Search for the cell housing the specified text and yield its (X, Y) center coordinate. 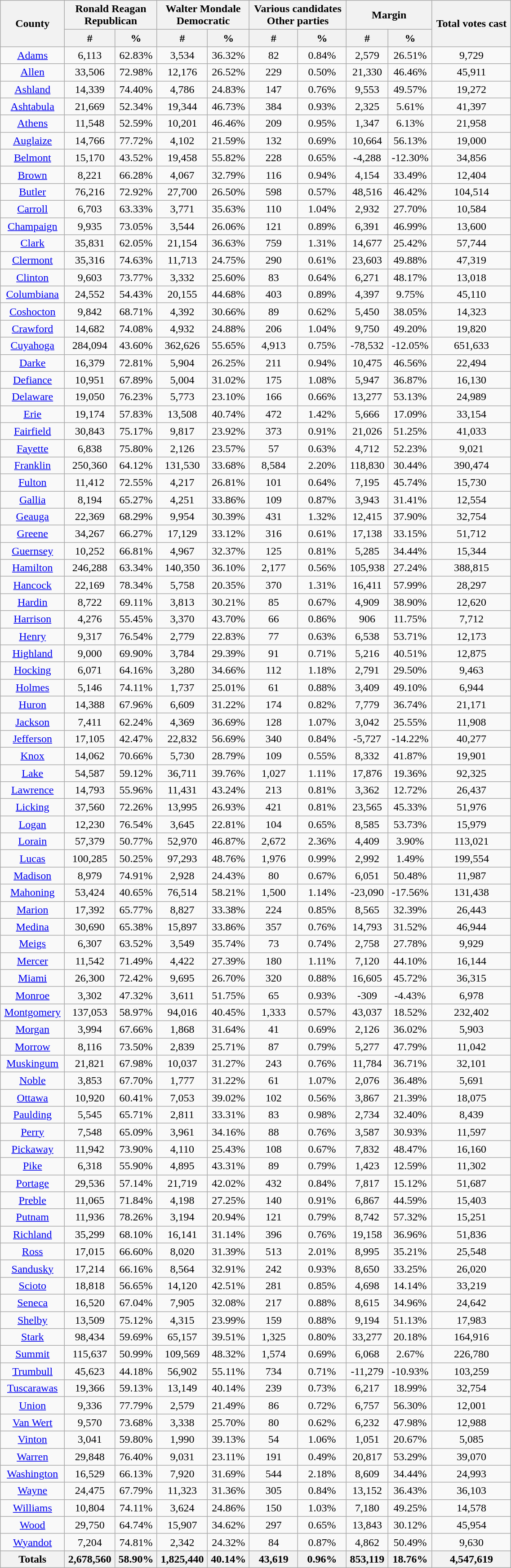
9,695 (182, 978)
125 (274, 551)
Mahoning (32, 893)
53.73% (410, 824)
432 (274, 1183)
8,827 (182, 910)
29,848 (90, 1457)
1.08% (322, 380)
24,642 (471, 1303)
Guernsey (32, 551)
Greene (32, 534)
41,033 (471, 431)
74.08% (136, 329)
1,777 (182, 1081)
5,666 (367, 414)
Ross (32, 1251)
3,042 (367, 722)
45.33% (410, 807)
21,026 (367, 431)
51,976 (471, 807)
35,831 (90, 243)
105,938 (367, 568)
26,437 (471, 790)
0.80% (322, 1337)
3,771 (182, 209)
3,194 (182, 1217)
137,053 (90, 1012)
47.98% (410, 1423)
33.68% (228, 465)
8,194 (90, 500)
25.01% (228, 687)
17,129 (182, 534)
4,862 (367, 1542)
Vinton (32, 1440)
6,113 (90, 55)
66.28% (136, 175)
23.10% (228, 397)
54.43% (136, 295)
21.39% (410, 1098)
Walter MondaleDemocratic (203, 15)
6,217 (367, 1388)
29.39% (228, 653)
82 (274, 55)
3,994 (90, 1029)
Logan (32, 824)
87 (274, 1047)
191 (274, 1457)
4,110 (182, 1149)
116 (274, 175)
14.14% (410, 1286)
31.52% (410, 927)
15,897 (182, 927)
Lake (32, 773)
14,766 (90, 141)
20.67% (410, 1440)
2.36% (322, 841)
Clark (32, 243)
16,141 (182, 1234)
26,300 (90, 978)
53,424 (90, 893)
4,422 (182, 961)
Morrow (32, 1047)
71.84% (136, 1200)
58.90% (136, 1559)
7,817 (367, 1183)
Darke (32, 363)
112 (274, 670)
3,587 (367, 1132)
Paulding (32, 1115)
64.74% (136, 1525)
24,475 (90, 1491)
2,811 (182, 1115)
19,458 (182, 158)
131,438 (471, 893)
10,475 (367, 363)
3,370 (182, 619)
11,987 (471, 876)
23.11% (228, 1457)
598 (274, 192)
2,325 (367, 106)
38.90% (410, 602)
9,463 (471, 670)
373 (274, 431)
56.30% (410, 1405)
27.70% (410, 209)
7,712 (471, 619)
396 (274, 1234)
36,103 (471, 1491)
48,516 (367, 192)
3.90% (410, 841)
8,565 (367, 910)
Scioto (32, 1286)
68.10% (136, 1234)
44.59% (410, 1200)
14,062 (90, 756)
65.09% (136, 1132)
11,542 (90, 961)
5,691 (471, 1081)
Coshocton (32, 312)
12,230 (90, 824)
3,611 (182, 995)
150 (274, 1508)
Knox (32, 756)
12,988 (471, 1423)
Brown (32, 175)
72.42% (136, 978)
19,820 (471, 329)
62.83% (136, 55)
0.82% (322, 705)
32,101 (471, 1064)
2,779 (182, 636)
5,285 (367, 551)
27.25% (228, 1200)
11,323 (182, 1491)
47.79% (410, 1047)
-11,279 (367, 1371)
48.76% (228, 859)
21,154 (182, 243)
2,791 (367, 670)
17,392 (90, 910)
7,204 (90, 1542)
39.13% (228, 1440)
52.34% (136, 106)
10,252 (90, 551)
31.36% (228, 1491)
3,041 (90, 1440)
69.11% (136, 602)
759 (274, 243)
Putnam (32, 1217)
8,116 (90, 1047)
Preble (32, 1200)
59.13% (136, 1388)
21.59% (228, 141)
14,578 (471, 1508)
2,992 (367, 859)
32.39% (410, 910)
74.63% (136, 260)
108 (274, 1149)
23.92% (228, 431)
33,506 (90, 72)
2,758 (367, 944)
4,786 (182, 89)
73 (274, 944)
31.27% (228, 1064)
25.70% (228, 1423)
2,672 (274, 841)
1,325 (274, 1337)
9,021 (471, 448)
5,545 (90, 1115)
118,830 (367, 465)
26.50% (228, 192)
0.55% (322, 756)
64.12% (136, 465)
Ashtabula (32, 106)
53.13% (410, 397)
2.20% (322, 465)
-10.93% (410, 1371)
6,307 (90, 944)
3,280 (182, 670)
5,004 (182, 380)
2,177 (274, 568)
74.81% (136, 1542)
206 (274, 329)
290 (274, 260)
36.96% (410, 1234)
281 (274, 1286)
13,018 (471, 277)
36.43% (410, 1491)
54,587 (90, 773)
25,548 (471, 1251)
25.60% (228, 277)
22,494 (471, 363)
320 (274, 978)
4,154 (367, 175)
51,687 (471, 1183)
Washington (32, 1474)
140 (274, 1200)
316 (274, 534)
4,967 (182, 551)
74.40% (136, 89)
53.71% (410, 636)
33,154 (471, 414)
6,703 (90, 209)
76.40% (136, 1457)
1.06% (322, 1440)
49.10% (410, 687)
209 (274, 123)
9,935 (90, 226)
36,711 (182, 773)
15,403 (471, 1200)
9,000 (90, 653)
362,626 (182, 346)
Lawrence (32, 790)
86 (274, 1405)
513 (274, 1251)
47.32% (136, 995)
65 (274, 995)
Defiance (32, 380)
4,251 (182, 500)
68.29% (136, 517)
50.48% (410, 876)
36.32% (228, 55)
66 (274, 619)
26.06% (228, 226)
8,439 (471, 1115)
6,944 (471, 687)
15.12% (410, 1183)
472 (274, 414)
24,993 (471, 1474)
Summit (32, 1354)
65.27% (136, 500)
63.33% (136, 209)
25.71% (228, 1047)
166 (274, 397)
232,402 (471, 1012)
199,554 (471, 859)
33,219 (471, 1286)
4,067 (182, 175)
7,053 (182, 1098)
101 (274, 482)
50.25% (136, 859)
65.38% (136, 927)
75.80% (136, 448)
67.98% (136, 1064)
110 (274, 209)
4,397 (367, 295)
9,842 (90, 312)
74.91% (136, 876)
1.42% (322, 414)
9,031 (182, 1457)
24.43% (228, 876)
0.98% (322, 1115)
651,633 (471, 346)
30.12% (410, 1525)
Adams (32, 55)
Auglaize (32, 141)
7,195 (367, 482)
56.13% (410, 141)
42.02% (228, 1183)
-4.43% (410, 995)
Tuscarawas (32, 1388)
23.57% (228, 448)
Seneca (32, 1303)
734 (274, 1371)
11,042 (471, 1047)
33.25% (410, 1268)
49.88% (410, 260)
13,995 (182, 807)
18.76% (410, 1559)
45,911 (471, 72)
0.99% (322, 859)
57.83% (136, 414)
29,750 (90, 1525)
11,713 (182, 260)
46.73% (228, 106)
26.81% (228, 482)
56.65% (136, 1286)
17,876 (367, 773)
2,839 (182, 1047)
Miami (32, 978)
11,431 (182, 790)
88 (274, 1132)
4,712 (367, 448)
31.14% (228, 1234)
94,016 (182, 1012)
41.87% (410, 756)
77 (274, 636)
36.48% (410, 1081)
26.51% (410, 55)
48.32% (228, 1354)
9,336 (90, 1405)
26.25% (228, 363)
3,544 (182, 226)
35.74% (228, 944)
16,144 (471, 961)
Richland (32, 1234)
Warren (32, 1457)
0.49% (322, 1457)
Wood (32, 1525)
32.37% (228, 551)
5,450 (367, 312)
1,347 (367, 123)
5,146 (90, 687)
19.36% (410, 773)
2.67% (410, 1354)
17.09% (410, 414)
36.74% (410, 705)
2,734 (367, 1115)
6,051 (367, 876)
26.93% (228, 807)
55.96% (136, 790)
33.31% (228, 1115)
Allen (32, 72)
58.21% (228, 893)
41,397 (471, 106)
14,339 (90, 89)
10,951 (90, 380)
55.82% (228, 158)
21,171 (471, 705)
217 (274, 1303)
4,198 (182, 1200)
6,271 (367, 277)
58.97% (136, 1012)
-4,288 (367, 158)
19,901 (471, 756)
Portage (32, 1183)
22.81% (228, 824)
10,920 (90, 1098)
6.13% (410, 123)
Various candidatesOther parties (298, 15)
Madison (32, 876)
68.71% (136, 312)
6,318 (90, 1166)
9,817 (182, 431)
19,158 (367, 1234)
9,954 (182, 517)
22.83% (228, 636)
-14.22% (410, 739)
12,875 (471, 653)
2,928 (182, 876)
32.91% (228, 1268)
52.59% (136, 123)
9,603 (90, 277)
Wayne (32, 1491)
Lucas (32, 859)
36.02% (410, 1029)
43,037 (367, 1012)
21,958 (471, 123)
8,564 (182, 1268)
13,509 (90, 1320)
370 (274, 585)
1,868 (182, 1029)
109,569 (182, 1354)
33.12% (228, 534)
6,867 (367, 1200)
20,155 (182, 295)
174 (274, 705)
211 (274, 363)
19,000 (471, 141)
20.94% (228, 1217)
72.55% (136, 482)
57.14% (136, 1183)
27,700 (182, 192)
Columbiana (32, 295)
Margin (389, 15)
3,867 (367, 1098)
14,388 (90, 705)
27.39% (228, 961)
30.93% (410, 1132)
6,838 (90, 448)
46,944 (471, 927)
103,259 (471, 1371)
35.63% (228, 209)
7,920 (182, 1474)
64.16% (136, 670)
65,157 (182, 1337)
-17.56% (410, 893)
14,120 (182, 1286)
-78,532 (367, 346)
104 (274, 824)
3,645 (182, 824)
853,119 (367, 1559)
4,913 (274, 346)
3,943 (367, 500)
43,619 (274, 1559)
54 (274, 1440)
3,409 (367, 687)
Perry (32, 1132)
9.75% (410, 295)
3,961 (182, 1132)
8,742 (367, 1217)
7,180 (367, 1508)
29,536 (90, 1183)
37.90% (410, 517)
21,719 (182, 1183)
0.50% (322, 72)
51.13% (410, 1320)
63.34% (136, 568)
-5,727 (367, 739)
-12.30% (410, 158)
6,232 (367, 1423)
59.12% (136, 773)
65.71% (136, 1115)
Meigs (32, 944)
10,804 (90, 1508)
24,989 (471, 397)
9,553 (367, 89)
24.75% (228, 260)
50.99% (136, 1354)
Williams (32, 1508)
4,392 (182, 312)
15,907 (182, 1525)
39,070 (471, 1457)
26,443 (471, 910)
32.08% (228, 1303)
57.99% (410, 585)
5.61% (410, 106)
26.70% (228, 978)
39.76% (228, 773)
32.79% (228, 175)
16,130 (471, 380)
27.24% (410, 568)
30,690 (90, 927)
131,530 (182, 465)
5,758 (182, 585)
132 (274, 141)
36.10% (228, 568)
17,214 (90, 1268)
24.83% (228, 89)
147 (274, 89)
36,315 (471, 978)
16,411 (367, 585)
14,323 (471, 312)
78.26% (136, 1217)
11,908 (471, 722)
36.87% (410, 380)
3,784 (182, 653)
5,903 (471, 1029)
72.92% (136, 192)
51.75% (228, 995)
43.60% (136, 346)
305 (274, 1491)
18.52% (410, 1012)
Shelby (32, 1320)
11.75% (410, 619)
4,369 (182, 722)
15,730 (471, 482)
0.95% (322, 123)
30.66% (228, 312)
5,904 (182, 363)
4,895 (182, 1166)
Cuyahoga (32, 346)
5,216 (367, 653)
55.45% (136, 619)
36.71% (410, 1064)
73.50% (136, 1047)
45,110 (471, 295)
128 (274, 722)
70.66% (136, 756)
Franklin (32, 465)
50.77% (136, 841)
Fairfield (32, 431)
1,027 (274, 773)
5,947 (367, 380)
1,574 (274, 1354)
46.87% (228, 841)
60.41% (136, 1098)
Champaign (32, 226)
Fayette (32, 448)
229 (274, 72)
27.78% (410, 944)
21.49% (228, 1405)
0.86% (322, 619)
16,160 (471, 1149)
250,360 (90, 465)
43.31% (228, 1166)
31.41% (410, 500)
7,779 (367, 705)
Hardin (32, 602)
164,916 (471, 1337)
44.18% (136, 1371)
159 (274, 1320)
2,932 (367, 209)
37,560 (90, 807)
Medina (32, 927)
906 (367, 619)
34.62% (228, 1525)
19,174 (90, 414)
8,979 (90, 876)
388,815 (471, 568)
County (32, 23)
45,623 (90, 1371)
56.69% (228, 739)
42.51% (228, 1286)
18,075 (471, 1098)
3,338 (182, 1423)
4,909 (367, 602)
45.74% (410, 482)
4,276 (90, 619)
4,547,619 (471, 1559)
34.96% (410, 1303)
8,995 (367, 1251)
7,411 (90, 722)
17,015 (90, 1251)
17,105 (90, 739)
15,979 (471, 824)
19,272 (471, 89)
Union (32, 1405)
43.52% (136, 158)
12,404 (471, 175)
73.77% (136, 277)
0.96% (322, 1559)
42.47% (136, 739)
45.72% (410, 978)
4,315 (182, 1320)
51,836 (471, 1234)
180 (274, 961)
3,813 (182, 602)
Wyandot (32, 1542)
59.69% (136, 1337)
Marion (32, 910)
97,293 (182, 859)
14,677 (367, 243)
50.49% (410, 1542)
100,285 (90, 859)
11,784 (367, 1064)
1,737 (182, 687)
11,942 (90, 1149)
Crawford (32, 329)
242 (274, 1268)
21,330 (367, 72)
Geauga (32, 517)
44.10% (410, 961)
8,221 (90, 175)
Ronald ReaganRepublican (111, 15)
Morgan (32, 1029)
403 (274, 295)
16,529 (90, 1474)
1.49% (410, 859)
46.99% (410, 226)
239 (274, 1388)
23,603 (367, 260)
Hocking (32, 670)
Ottawa (32, 1098)
1.03% (322, 1508)
0.66% (322, 397)
66.16% (136, 1268)
175 (274, 380)
Holmes (32, 687)
66.60% (136, 1251)
31.39% (228, 1251)
19,344 (182, 106)
55.90% (136, 1166)
35,299 (90, 1234)
340 (274, 739)
11,548 (90, 123)
1,976 (274, 859)
2.18% (322, 1474)
4,102 (182, 141)
18.99% (410, 1388)
8,615 (367, 1303)
75.12% (136, 1320)
7,548 (90, 1132)
84 (274, 1542)
15,251 (471, 1217)
2,076 (367, 1081)
226,780 (471, 1354)
11,597 (471, 1132)
1,051 (367, 1440)
Licking (32, 807)
55.11% (228, 1371)
77.79% (136, 1405)
46.56% (410, 363)
15,344 (471, 551)
8,650 (367, 1268)
1.14% (322, 893)
47,319 (471, 260)
48.47% (410, 1149)
11,065 (90, 1200)
18,818 (90, 1286)
34,267 (90, 534)
10,584 (471, 209)
25.42% (410, 243)
92,325 (471, 773)
7,832 (367, 1149)
9,317 (90, 636)
43.24% (228, 790)
56,902 (182, 1371)
297 (274, 1525)
8,584 (274, 465)
98,434 (90, 1337)
3,534 (182, 55)
51.25% (410, 431)
17,138 (367, 534)
357 (274, 927)
3,549 (182, 944)
9,729 (471, 55)
57,379 (90, 841)
26.52% (228, 72)
102 (274, 1098)
Montgomery (32, 1012)
69.90% (136, 653)
19,050 (90, 397)
73.68% (136, 1423)
0.75% (322, 346)
13,508 (182, 414)
1,500 (274, 893)
1,333 (274, 1012)
113,021 (471, 841)
3,332 (182, 277)
4,409 (367, 841)
4,698 (367, 1286)
Monroe (32, 995)
2.01% (322, 1251)
Carroll (32, 209)
22,832 (182, 739)
13,149 (182, 1388)
228 (274, 158)
19,366 (90, 1388)
Sandusky (32, 1268)
21,821 (90, 1064)
59.80% (136, 1440)
62.05% (136, 243)
Harrison (32, 619)
39.51% (228, 1337)
6,068 (367, 1354)
9,750 (367, 329)
284,094 (90, 346)
9,929 (471, 944)
33.49% (410, 175)
66.27% (136, 534)
Noble (32, 1081)
28.79% (228, 756)
6,538 (367, 636)
-23,090 (367, 893)
8,609 (367, 1474)
224 (274, 910)
67.79% (136, 1491)
72.26% (136, 807)
91 (274, 653)
12,176 (182, 72)
104,514 (471, 192)
35,316 (90, 260)
38.05% (410, 312)
11,302 (471, 1166)
67.96% (136, 705)
35.21% (410, 1251)
51,712 (471, 534)
34.16% (228, 1132)
33.38% (228, 910)
14,682 (90, 329)
16,379 (90, 363)
26,020 (471, 1268)
5,085 (471, 1440)
8,020 (182, 1251)
23,565 (367, 807)
13,152 (367, 1491)
12,415 (367, 517)
12,001 (471, 1405)
-309 (367, 995)
31.64% (228, 1029)
24.32% (228, 1542)
8,332 (367, 756)
24,552 (90, 295)
Gallia (32, 500)
6,609 (182, 705)
55.65% (228, 346)
Highland (32, 653)
12.59% (410, 1166)
1.18% (322, 670)
10,201 (182, 123)
8,585 (367, 824)
5,277 (367, 1047)
384 (274, 106)
431 (274, 517)
1.32% (322, 517)
Trumbull (32, 1371)
Clermont (32, 260)
62.24% (136, 722)
36.63% (228, 243)
16,605 (367, 978)
6,391 (367, 226)
-12.05% (410, 346)
23.99% (228, 1320)
49.25% (410, 1508)
Jefferson (32, 739)
40,277 (471, 739)
25.55% (410, 722)
13,600 (471, 226)
9,194 (367, 1320)
12,620 (471, 602)
25.43% (228, 1149)
5,773 (182, 397)
40.74% (228, 414)
Huron (32, 705)
213 (274, 790)
46.42% (410, 192)
Fulton (32, 482)
72.98% (136, 72)
Belmont (32, 158)
67.70% (136, 1081)
22,369 (90, 517)
76.23% (136, 397)
15,170 (90, 158)
246,288 (90, 568)
30.21% (228, 602)
3,853 (90, 1081)
66.13% (136, 1474)
Totals (32, 1559)
67.04% (136, 1303)
Erie (32, 414)
36.69% (228, 722)
Muskingum (32, 1064)
41 (274, 1029)
Hamilton (32, 568)
Delaware (32, 397)
67.89% (136, 380)
40.45% (228, 1012)
Butler (32, 192)
0.72% (322, 1405)
1,990 (182, 1440)
72.81% (136, 363)
Athens (32, 123)
44.68% (228, 295)
24.86% (228, 1508)
Lorain (32, 841)
67.66% (136, 1029)
29.50% (410, 670)
45,954 (471, 1525)
49.20% (410, 329)
32.40% (410, 1115)
11,936 (90, 1217)
53.29% (410, 1457)
0.73% (322, 1388)
Hancock (32, 585)
3,302 (90, 995)
1,825,440 (182, 1559)
57 (274, 448)
Ashland (32, 89)
78.34% (136, 585)
421 (274, 807)
65.77% (136, 910)
73.90% (136, 1149)
6,071 (90, 670)
33,277 (367, 1337)
24.88% (228, 329)
71.49% (136, 961)
17,983 (471, 1320)
52.23% (410, 448)
2,678,560 (90, 1559)
63.52% (136, 944)
52,970 (182, 841)
13,843 (367, 1525)
140,350 (182, 568)
40.51% (410, 653)
5,730 (182, 756)
10,664 (367, 141)
30,843 (90, 431)
9,630 (471, 1542)
7,120 (367, 961)
10,037 (182, 1064)
4,932 (182, 329)
34,856 (471, 158)
Clinton (32, 277)
30.44% (410, 465)
77.72% (136, 141)
2,342 (182, 1542)
57,744 (471, 243)
12,173 (471, 636)
31.69% (228, 1474)
390,474 (471, 465)
544 (274, 1474)
30.39% (228, 517)
31.02% (228, 380)
8,722 (90, 602)
20.18% (410, 1337)
66.81% (136, 551)
33.15% (410, 534)
Henry (32, 636)
75.17% (136, 431)
9,570 (90, 1423)
34.66% (228, 670)
76,216 (90, 192)
49.57% (410, 89)
6,978 (471, 995)
22,169 (90, 585)
39.02% (228, 1098)
Jackson (32, 722)
76,514 (182, 893)
28,297 (471, 585)
115,637 (90, 1354)
57.32% (410, 1217)
13,277 (367, 397)
12,554 (471, 500)
40.65% (136, 893)
7,905 (182, 1303)
Stark (32, 1337)
85 (274, 602)
48.17% (410, 277)
Pickaway (32, 1149)
73.05% (136, 226)
Total votes cast (471, 23)
1,423 (367, 1166)
12.72% (410, 790)
11,412 (90, 482)
21,669 (90, 106)
Mercer (32, 961)
3,362 (367, 790)
Van Wert (32, 1423)
3,624 (182, 1508)
43.70% (228, 619)
20,817 (367, 1457)
Pike (32, 1166)
0.74% (322, 944)
20.35% (228, 585)
16,520 (90, 1303)
243 (274, 1064)
4,217 (182, 482)
6,757 (367, 1405)
